Pinpoint the cell where the given text exists, returning its (x, y) midpoint coordinate. 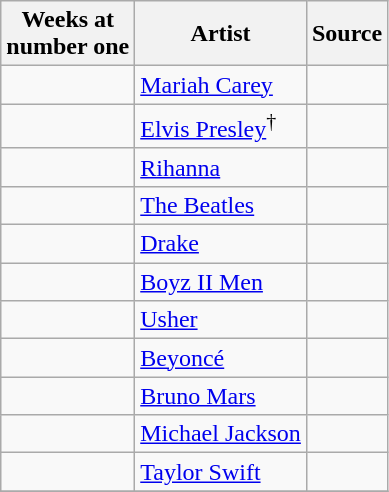
Beyoncé (221, 358)
Elvis Presley† (221, 126)
Artist (221, 34)
Usher (221, 320)
Michael Jackson (221, 434)
The Beatles (221, 205)
Weeks at number one (68, 34)
Taylor Swift (221, 472)
Boyz II Men (221, 282)
Source (346, 34)
Rihanna (221, 167)
Bruno Mars (221, 396)
Mariah Carey (221, 85)
Drake (221, 244)
